Locate the cell with the specified text and output its [x, y] center coordinate. 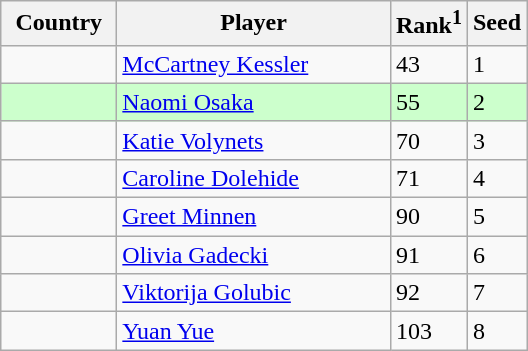
Yuan Yue [254, 331]
5 [496, 217]
Seed [496, 24]
2 [496, 102]
4 [496, 178]
Naomi Osaka [254, 102]
103 [428, 331]
Katie Volynets [254, 140]
90 [428, 217]
43 [428, 64]
6 [496, 255]
Country [59, 24]
Greet Minnen [254, 217]
McCartney Kessler [254, 64]
7 [496, 293]
Viktorija Golubic [254, 293]
Caroline Dolehide [254, 178]
70 [428, 140]
91 [428, 255]
55 [428, 102]
Rank1 [428, 24]
8 [496, 331]
Player [254, 24]
71 [428, 178]
3 [496, 140]
1 [496, 64]
92 [428, 293]
Olivia Gadecki [254, 255]
